Capture the cell that displays the provided text and extract its [x, y] central coordinate. 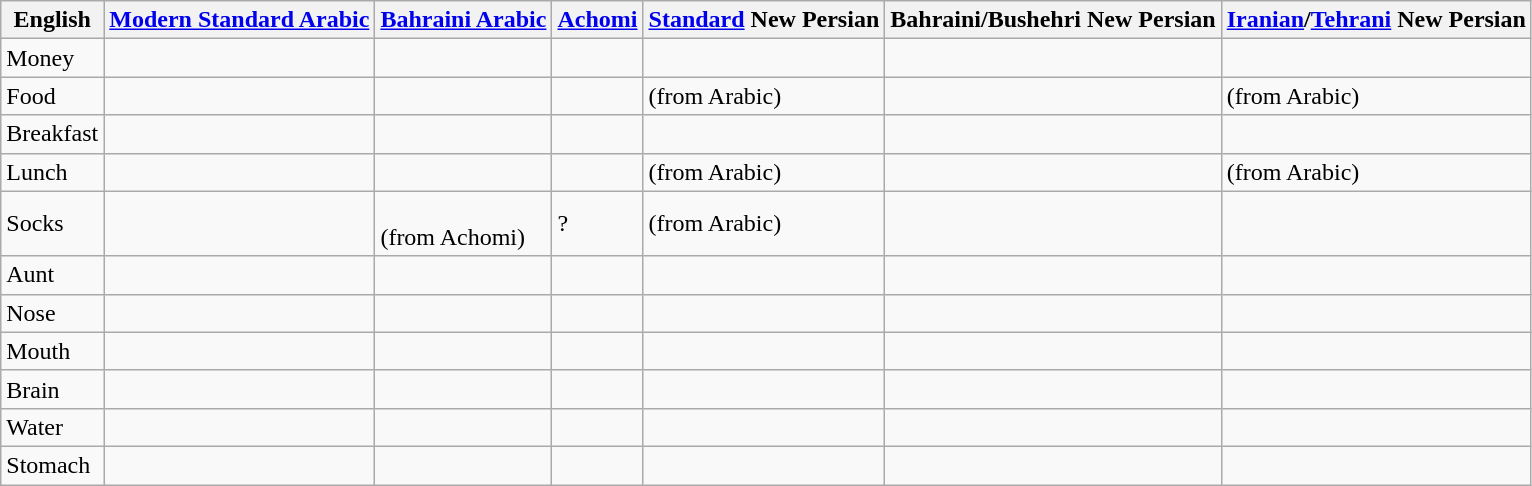
Modern Standard Arabic [240, 20]
Standard New Persian [764, 20]
Socks [52, 224]
English [52, 20]
Bahraini Arabic [464, 20]
Bahraini/Bushehri New Persian [1053, 20]
Brain [52, 389]
Water [52, 427]
? [598, 224]
Breakfast [52, 134]
Money [52, 58]
Stomach [52, 465]
Food [52, 96]
(from Achomi) [464, 224]
Achomi [598, 20]
Iranian/Tehrani New Persian [1376, 20]
Aunt [52, 275]
Mouth [52, 351]
Nose [52, 313]
Lunch [52, 172]
